Find where the given text appears and provide that cell's center as (X, Y) coordinate. 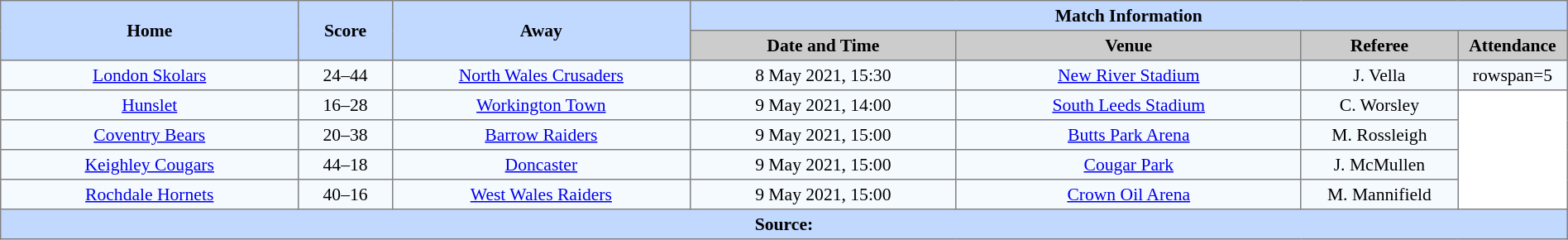
J. Vella (1379, 75)
Venue (1128, 46)
Date and Time (823, 46)
Workington Town (541, 105)
Hunslet (150, 105)
M. Mannifield (1379, 194)
24–44 (346, 75)
C. Worsley (1379, 105)
West Wales Raiders (541, 194)
Doncaster (541, 165)
16–28 (346, 105)
Coventry Bears (150, 135)
M. Rossleigh (1379, 135)
Home (150, 31)
Referee (1379, 46)
Barrow Raiders (541, 135)
Rochdale Hornets (150, 194)
J. McMullen (1379, 165)
Match Information (1128, 16)
Attendance (1513, 46)
Cougar Park (1128, 165)
Score (346, 31)
South Leeds Stadium (1128, 105)
20–38 (346, 135)
Crown Oil Arena (1128, 194)
Keighley Cougars (150, 165)
Source: (784, 224)
London Skolars (150, 75)
Away (541, 31)
North Wales Crusaders (541, 75)
8 May 2021, 15:30 (823, 75)
Butts Park Arena (1128, 135)
New River Stadium (1128, 75)
9 May 2021, 14:00 (823, 105)
44–18 (346, 165)
rowspan=5 (1513, 75)
40–16 (346, 194)
